Extract the [X, Y] coordinate from the center of the cell holding the provided text.  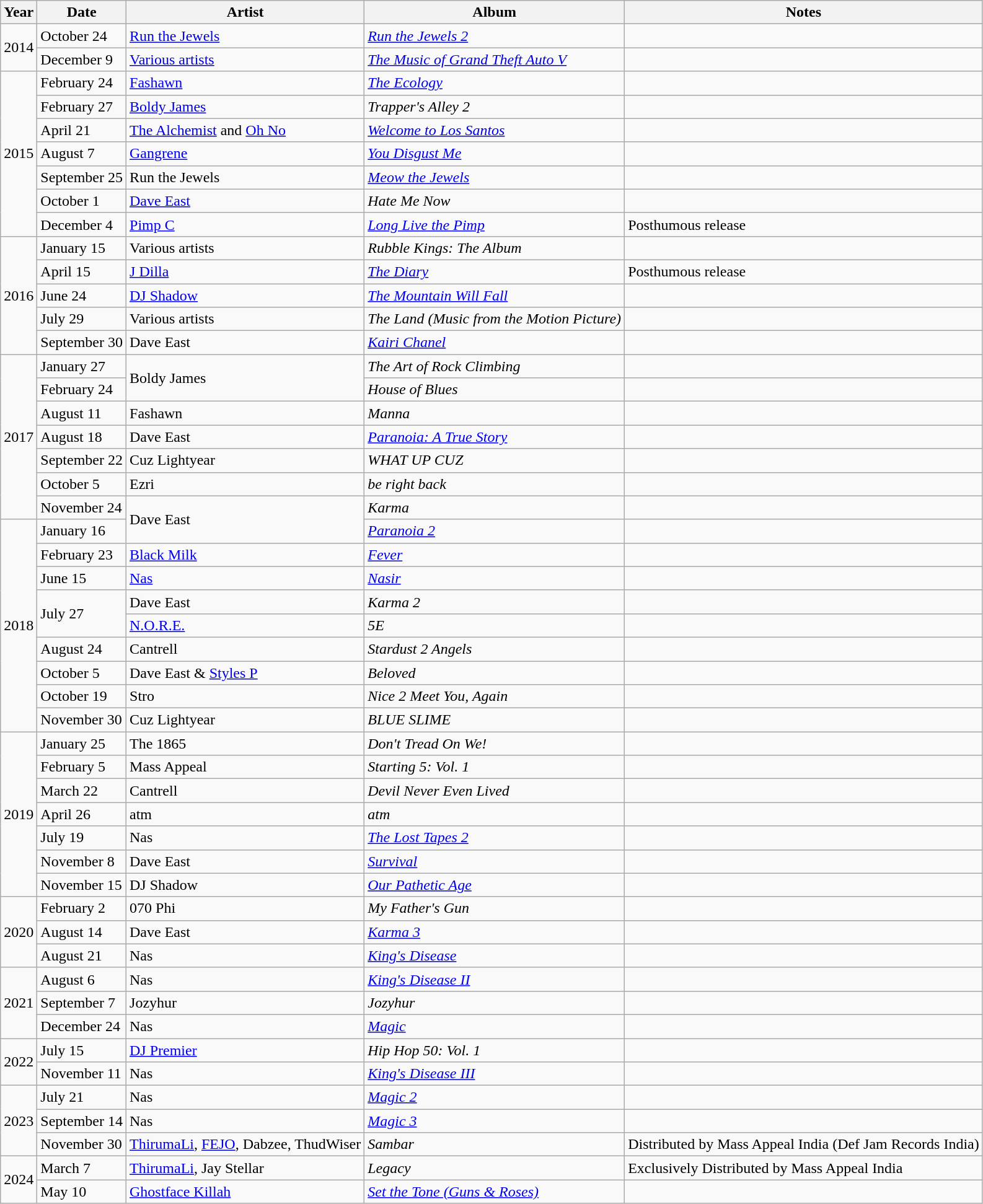
Exclusively Distributed by Mass Appeal India [804, 1168]
February 5 [82, 767]
Year [19, 12]
October 19 [82, 696]
Our Pathetic Age [495, 885]
070 Phi [245, 908]
January 16 [82, 531]
Magic [495, 1026]
Mass Appeal [245, 767]
You Disgust Me [495, 154]
2020 [19, 932]
Karma 3 [495, 932]
2019 [19, 814]
Devil Never Even Lived [495, 791]
The Ecology [495, 83]
Karma 2 [495, 602]
2018 [19, 626]
Long Live the Pimp [495, 224]
The Music of Grand Theft Auto V [495, 59]
June 24 [82, 296]
January 15 [82, 248]
July 21 [82, 1097]
King's Disease II [495, 979]
Nice 2 Meet You, Again [495, 696]
Survival [495, 861]
Sambar [495, 1145]
Black Milk [245, 555]
August 7 [82, 154]
March 7 [82, 1168]
ThirumaLi, Jay Stellar [245, 1168]
November 15 [82, 885]
Starting 5: Vol. 1 [495, 767]
Don't Tread On We! [495, 744]
WHAT UP CUZ [495, 460]
J Dilla [245, 271]
Fever [495, 555]
2024 [19, 1180]
May 10 [82, 1192]
Rubble Kings: The Album [495, 248]
King's Disease III [495, 1074]
August 14 [82, 932]
be right back [495, 484]
June 15 [82, 578]
The Alchemist and Oh No [245, 130]
Ghostface Killah [245, 1192]
Nasir [495, 578]
July 29 [82, 319]
Set the Tone (Guns & Roses) [495, 1192]
King's Disease [495, 956]
September 25 [82, 177]
Paranoia: A True Story [495, 437]
Artist [245, 12]
January 27 [82, 366]
Gangrene [245, 154]
2022 [19, 1062]
Hip Hop 50: Vol. 1 [495, 1050]
February 2 [82, 908]
My Father's Gun [495, 908]
Ezri [245, 484]
December 24 [82, 1026]
Magic 2 [495, 1097]
July 19 [82, 838]
Pimp C [245, 224]
Magic 3 [495, 1121]
January 25 [82, 744]
DJ Premier [245, 1050]
August 18 [82, 437]
November 24 [82, 508]
Paranoia 2 [495, 531]
Stardust 2 Angels [495, 649]
BLUE SLIME [495, 720]
September 30 [82, 343]
April 21 [82, 130]
2014 [19, 48]
Welcome to Los Santos [495, 130]
2021 [19, 1003]
February 27 [82, 107]
December 4 [82, 224]
December 9 [82, 59]
Hate Me Now [495, 201]
The Land (Music from the Motion Picture) [495, 319]
The Mountain Will Fall [495, 296]
Karma [495, 508]
July 27 [82, 613]
Kairi Chanel [495, 343]
September 7 [82, 1003]
Distributed by Mass Appeal India (Def Jam Records India) [804, 1145]
Run the Jewels 2 [495, 36]
September 14 [82, 1121]
ThirumaLi, FEJO, Dabzee, ThudWiser [245, 1145]
The 1865 [245, 744]
August 21 [82, 956]
Stro [245, 696]
The Art of Rock Climbing [495, 366]
Dave East & Styles P [245, 672]
House of Blues [495, 390]
Album [495, 12]
2015 [19, 154]
August 6 [82, 979]
April 15 [82, 271]
September 22 [82, 460]
Notes [804, 12]
Meow the Jewels [495, 177]
July 15 [82, 1050]
2023 [19, 1121]
5E [495, 625]
The Diary [495, 271]
N.O.R.E. [245, 625]
Beloved [495, 672]
Manna [495, 413]
November 8 [82, 861]
October 24 [82, 36]
Legacy [495, 1168]
October 1 [82, 201]
2016 [19, 295]
Trapper's Alley 2 [495, 107]
March 22 [82, 791]
April 26 [82, 814]
November 11 [82, 1074]
August 11 [82, 413]
The Lost Tapes 2 [495, 838]
2017 [19, 437]
Date [82, 12]
August 24 [82, 649]
February 23 [82, 555]
